Detect which cell encompasses the target text, then output its (X, Y) center coordinate. 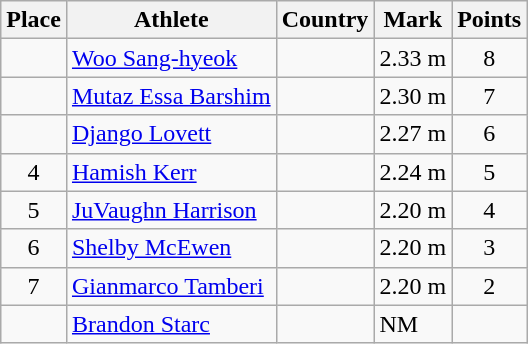
2 (490, 286)
JuVaughn Harrison (171, 210)
Woo Sang-hyeok (171, 58)
NM (413, 324)
3 (490, 248)
Mutaz Essa Barshim (171, 96)
Hamish Kerr (171, 172)
8 (490, 58)
Points (490, 20)
Gianmarco Tamberi (171, 286)
Country (325, 20)
2.33 m (413, 58)
2.27 m (413, 134)
Place (34, 20)
Brandon Starc (171, 324)
Athlete (171, 20)
2.30 m (413, 96)
Django Lovett (171, 134)
2.24 m (413, 172)
Mark (413, 20)
Shelby McEwen (171, 248)
